Determine the [X, Y] coordinate at the center of the cell enclosing the given text.  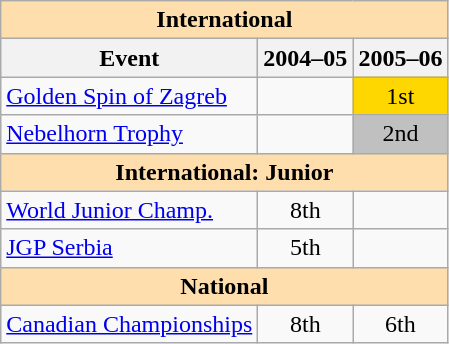
2004–05 [306, 58]
2005–06 [400, 58]
2nd [400, 134]
6th [400, 324]
5th [306, 248]
Golden Spin of Zagreb [130, 96]
Canadian Championships [130, 324]
Event [130, 58]
Nebelhorn Trophy [130, 134]
International [224, 20]
National [224, 286]
JGP Serbia [130, 248]
International: Junior [224, 172]
World Junior Champ. [130, 210]
1st [400, 96]
